Return (X, Y) of the center of cell containing provided text 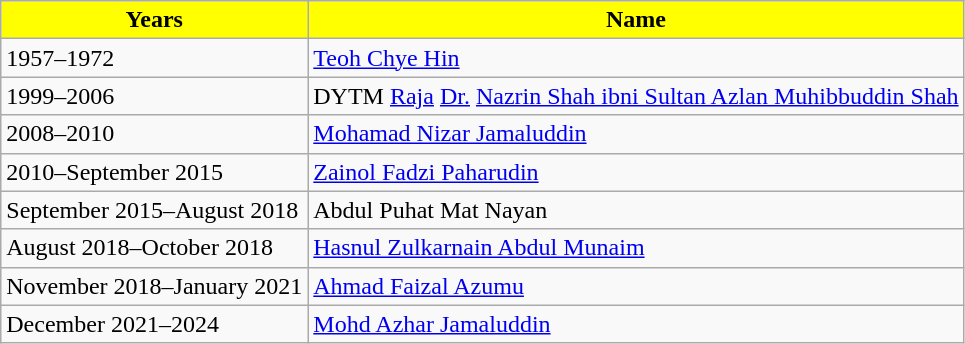
Teoh Chye Hin (636, 58)
Mohd Azhar Jamaluddin (636, 324)
December 2021–2024 (154, 324)
2010–September 2015 (154, 172)
November 2018–January 2021 (154, 286)
August 2018–October 2018 (154, 248)
1999–2006 (154, 96)
September 2015–August 2018 (154, 210)
Years (154, 20)
Ahmad Faizal Azumu (636, 286)
Zainol Fadzi Paharudin (636, 172)
Abdul Puhat Mat Nayan (636, 210)
1957–1972 (154, 58)
2008–2010 (154, 134)
DYTM Raja Dr. Nazrin Shah ibni Sultan Azlan Muhibbuddin Shah (636, 96)
Mohamad Nizar Jamaluddin (636, 134)
Hasnul Zulkarnain Abdul Munaim (636, 248)
Name (636, 20)
